Locate the cell with the specified text and output its [X, Y] center coordinate. 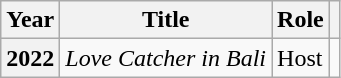
Role [301, 20]
Host [301, 58]
2022 [30, 58]
Title [166, 20]
Year [30, 20]
Love Catcher in Bali [166, 58]
